From the cell containing the given text, extract its center point as [x, y] coordinate. 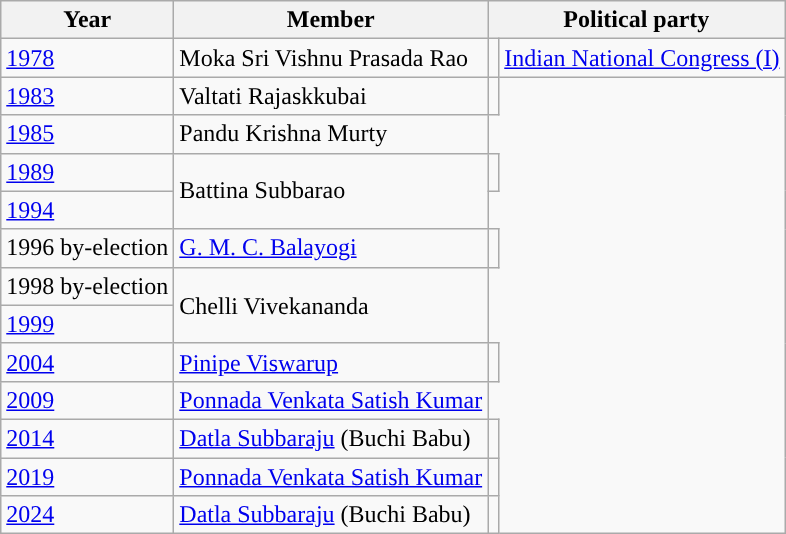
1989 [88, 172]
2024 [88, 515]
Pinipe Viswarup [331, 362]
2019 [88, 477]
2004 [88, 362]
1999 [88, 324]
1996 by-election [88, 248]
2009 [88, 400]
Valtati Rajaskkubai [331, 96]
Battina Subbarao [331, 191]
1994 [88, 210]
Indian National Congress (I) [642, 58]
Chelli Vivekananda [331, 305]
1983 [88, 96]
1998 by-election [88, 286]
1978 [88, 58]
Moka Sri Vishnu Prasada Rao [331, 58]
1985 [88, 134]
G. M. C. Balayogi [331, 248]
2014 [88, 438]
Political party [636, 20]
Pandu Krishna Murty [331, 134]
Year [88, 20]
Member [331, 20]
